Determine the (X, Y) coordinate at the center of the cell enclosing the given text.  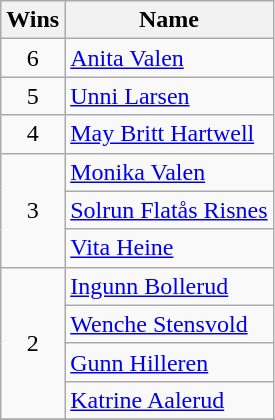
May Britt Hartwell (169, 134)
Monika Valen (169, 172)
Wins (33, 20)
Gunn Hilleren (169, 362)
Vita Heine (169, 248)
Unni Larsen (169, 96)
6 (33, 58)
4 (33, 134)
2 (33, 343)
Wenche Stensvold (169, 324)
Name (169, 20)
3 (33, 210)
5 (33, 96)
Ingunn Bollerud (169, 286)
Solrun Flatås Risnes (169, 210)
Katrine Aalerud (169, 400)
Anita Valen (169, 58)
